Scan for the cell matching the given text and deliver its [X, Y] coordinate at center. 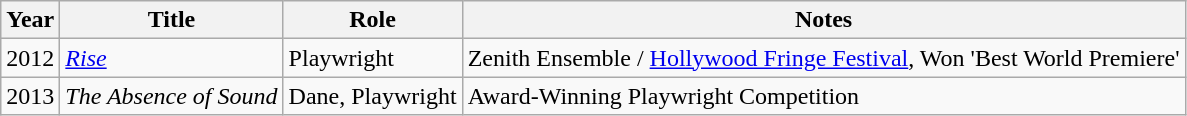
Role [372, 20]
Award-Winning Playwright Competition [824, 96]
2012 [30, 58]
Title [172, 20]
Playwright [372, 58]
Zenith Ensemble / Hollywood Fringe Festival, Won 'Best World Premiere' [824, 58]
The Absence of Sound [172, 96]
Rise [172, 58]
2013 [30, 96]
Dane, Playwright [372, 96]
Year [30, 20]
Notes [824, 20]
